Pinpoint the cell where the given text exists, returning its [x, y] midpoint coordinate. 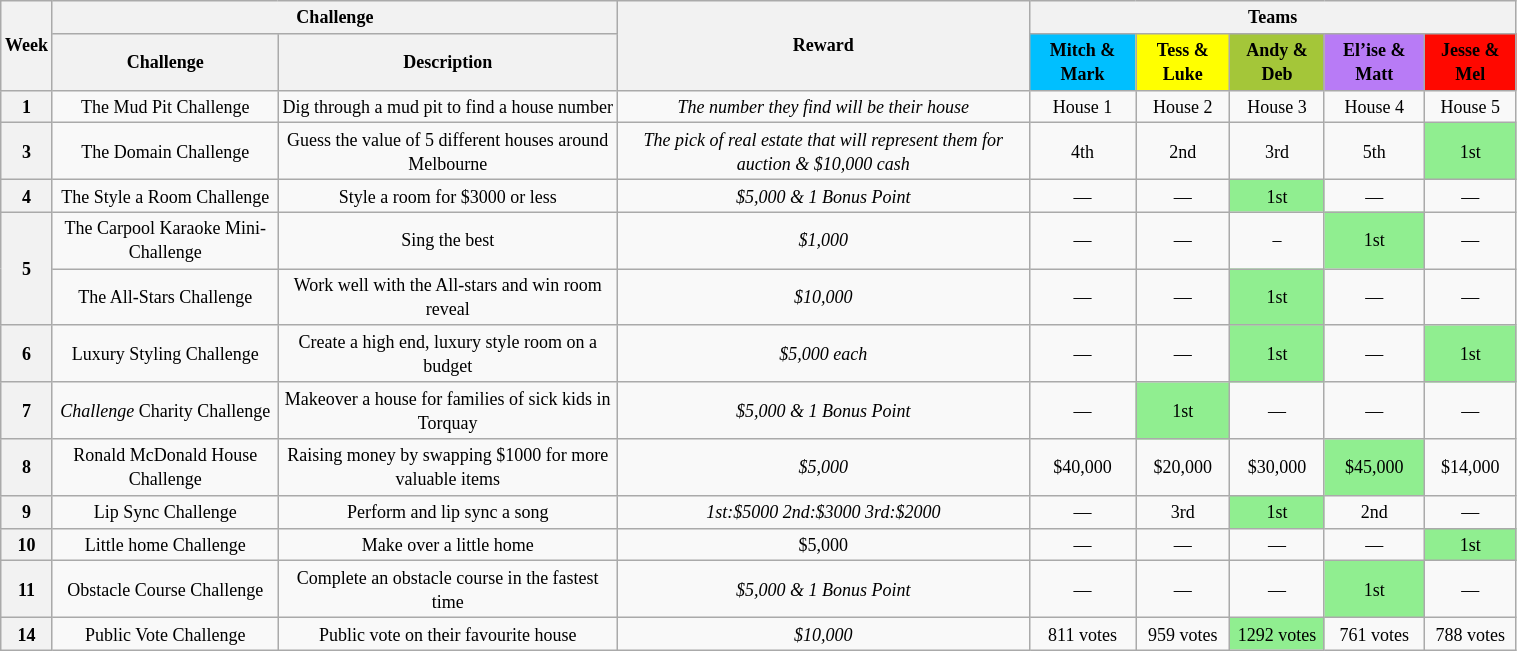
Public Vote Challenge [165, 634]
811 votes [1082, 634]
Perform and lip sync a song [448, 512]
Jesse & Mel [1470, 62]
Complete an obstacle course in the fastest time [448, 590]
Tess & Luke [1183, 62]
Style a room for $3000 or less [448, 196]
788 votes [1470, 634]
$20,000 [1183, 468]
Sing the best [448, 240]
Lip Sync Challenge [165, 512]
Make over a little home [448, 544]
Work well with the All-stars and win room reveal [448, 298]
The Carpool Karaoke Mini-Challenge [165, 240]
Guess the value of 5 different houses around Melbourne [448, 152]
$30,000 [1277, 468]
1292 votes [1277, 634]
Reward [823, 46]
761 votes [1374, 634]
House 5 [1470, 106]
$5,000 each [823, 354]
Create a high end, luxury style room on a budget [448, 354]
Dig through a mud pit to find a house number [448, 106]
4 [27, 196]
The pick of real estate that will represent them for auction & $10,000 cash [823, 152]
Little home Challenge [165, 544]
Description [448, 62]
1st:$5000 2nd:$3000 3rd:$2000 [823, 512]
House 1 [1082, 106]
El’ise & Matt [1374, 62]
Teams [1272, 18]
House 3 [1277, 106]
– [1277, 240]
14 [27, 634]
9 [27, 512]
$40,000 [1082, 468]
6 [27, 354]
Week [27, 46]
House 4 [1374, 106]
5th [1374, 152]
7 [27, 410]
The Mud Pit Challenge [165, 106]
Makeover a house for families of sick kids in Torquay [448, 410]
The Style a Room Challenge [165, 196]
1 [27, 106]
Raising money by swapping $1000 for more valuable items [448, 468]
959 votes [1183, 634]
Ronald McDonald House Challenge [165, 468]
Mitch & Mark [1082, 62]
4th [1082, 152]
11 [27, 590]
5 [27, 268]
The All-Stars Challenge [165, 298]
$45,000 [1374, 468]
Obstacle Course Challenge [165, 590]
The number they find will be their house [823, 106]
8 [27, 468]
Luxury Styling Challenge [165, 354]
House 2 [1183, 106]
Andy & Deb [1277, 62]
Public vote on their favourite house [448, 634]
$1,000 [823, 240]
3 [27, 152]
The Domain Challenge [165, 152]
10 [27, 544]
$14,000 [1470, 468]
Challenge Charity Challenge [165, 410]
